Capture the cell that displays the provided text and extract its (x, y) central coordinate. 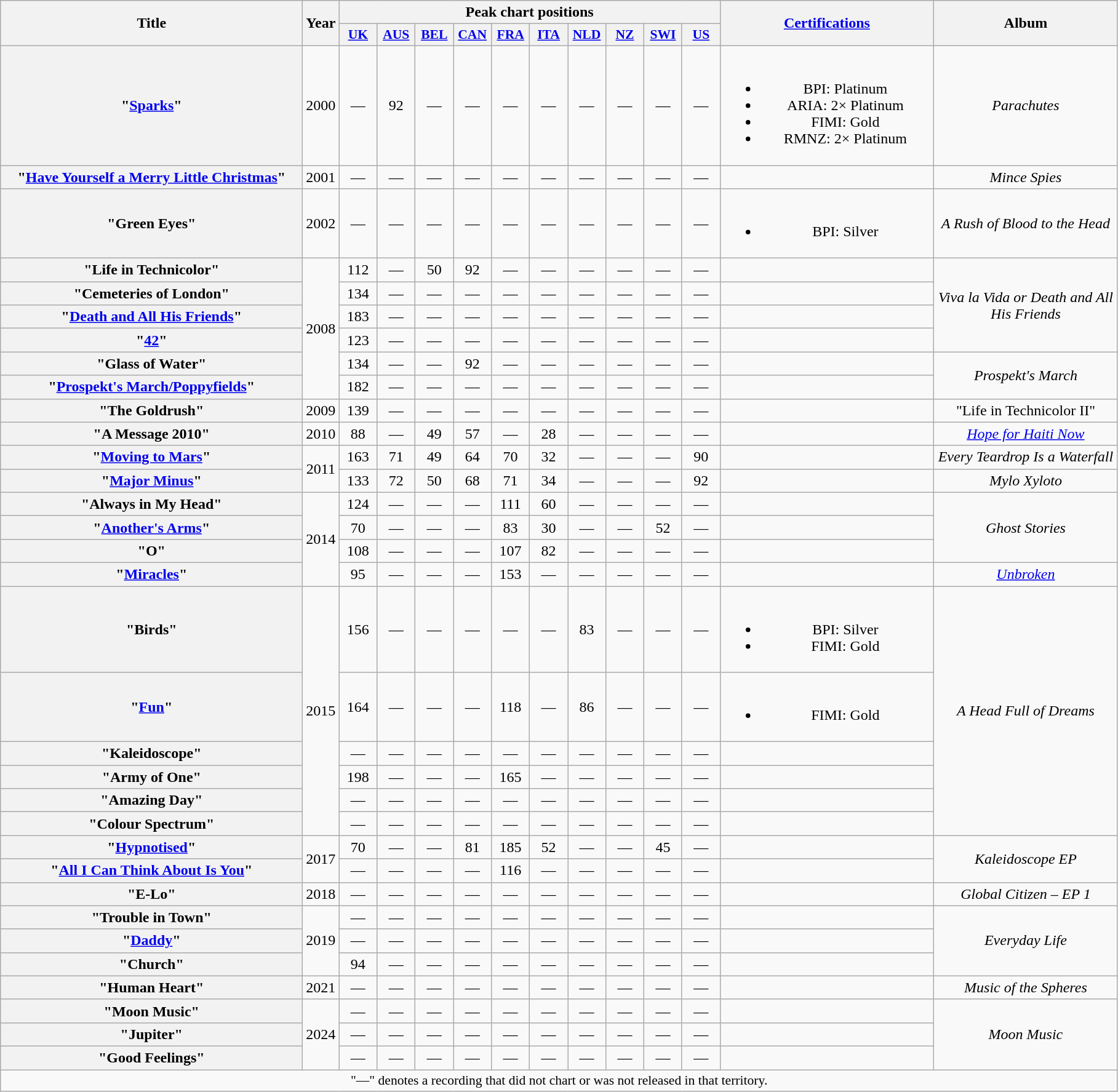
68 (473, 480)
156 (358, 629)
2000 (321, 105)
"Death and All His Friends" (151, 317)
CAN (473, 35)
163 (358, 457)
US (701, 35)
133 (358, 480)
Viva la Vida or Death and All His Friends (1025, 305)
81 (473, 847)
64 (473, 457)
Unbroken (1025, 574)
111 (511, 504)
2009 (321, 410)
BPI: SilverFIMI: Gold (827, 629)
"Glass of Water" (151, 364)
Peak chart positions (529, 12)
94 (358, 964)
30 (549, 527)
139 (358, 410)
95 (358, 574)
"Cemeteries of London" (151, 293)
2024 (321, 1034)
153 (511, 574)
"Moving to Mars" (151, 457)
"E-Lo" (151, 894)
"Sparks" (151, 105)
2021 (321, 987)
"Daddy" (151, 941)
"Trouble in Town" (151, 917)
"Kaleidoscope" (151, 754)
FIMI: Gold (827, 707)
Mylo Xyloto (1025, 480)
164 (358, 707)
"Church" (151, 964)
"Jupiter" (151, 1034)
2002 (321, 224)
BEL (434, 35)
2011 (321, 469)
NZ (625, 35)
2010 (321, 434)
"Major Minus" (151, 480)
A Head Full of Dreams (1025, 710)
Mince Spies (1025, 177)
Hope for Haiti Now (1025, 434)
"The Goldrush" (151, 410)
Album (1025, 23)
"Have Yourself a Merry Little Christmas" (151, 177)
82 (549, 551)
2008 (321, 329)
116 (511, 871)
118 (511, 707)
BPI: Silver (827, 224)
"—" denotes a recording that did not chart or was not released in that territory. (559, 1080)
2001 (321, 177)
"Fun" (151, 707)
"Army of One" (151, 777)
"Another's Arms" (151, 527)
FRA (511, 35)
"All I Can Think About Is You" (151, 871)
165 (511, 777)
2017 (321, 859)
Year (321, 23)
88 (358, 434)
183 (358, 317)
2015 (321, 710)
"Hypnotised" (151, 847)
198 (358, 777)
Moon Music (1025, 1034)
Global Citizen – EP 1 (1025, 894)
182 (358, 387)
"Green Eyes" (151, 224)
"Amazing Day" (151, 800)
28 (549, 434)
AUS (396, 35)
Ghost Stories (1025, 527)
Everyday Life (1025, 941)
Prospekt's March (1025, 375)
185 (511, 847)
Every Teardrop Is a Waterfall (1025, 457)
"Birds" (151, 629)
90 (701, 457)
57 (473, 434)
32 (549, 457)
Title (151, 23)
"Prospekt's March/Poppyfields" (151, 387)
"O" (151, 551)
108 (358, 551)
Certifications (827, 23)
"Always in My Head" (151, 504)
"Moon Music" (151, 1011)
72 (396, 480)
2018 (321, 894)
Kaleidoscope EP (1025, 859)
107 (511, 551)
2019 (321, 941)
"Colour Spectrum" (151, 824)
45 (663, 847)
SWI (663, 35)
NLD (587, 35)
123 (358, 340)
Music of the Spheres (1025, 987)
BPI: PlatinumARIA: 2× PlatinumFIMI: GoldRMNZ: 2× Platinum (827, 105)
"42" (151, 340)
"Miracles" (151, 574)
124 (358, 504)
UK (358, 35)
34 (549, 480)
A Rush of Blood to the Head (1025, 224)
60 (549, 504)
86 (587, 707)
Parachutes (1025, 105)
"Human Heart" (151, 987)
"Life in Technicolor II" (1025, 410)
"A Message 2010" (151, 434)
ITA (549, 35)
"Good Feelings" (151, 1058)
112 (358, 270)
2014 (321, 539)
"Life in Technicolor" (151, 270)
